Capture the cell that displays the provided text and extract its (x, y) central coordinate. 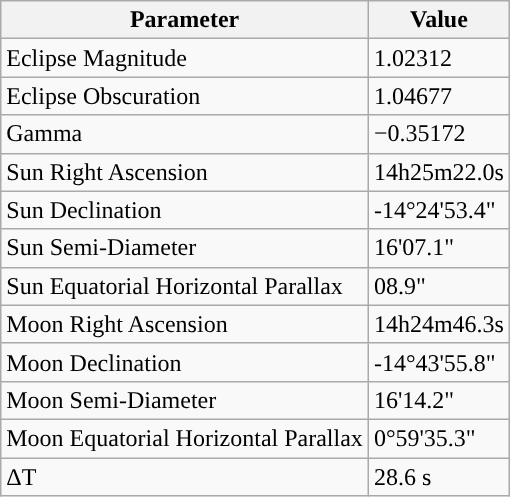
14h24m46.3s (438, 324)
−0.35172 (438, 134)
Moon Declination (185, 362)
Eclipse Obscuration (185, 96)
-14°24'53.4" (438, 210)
Sun Declination (185, 210)
28.6 s (438, 477)
Sun Semi-Diameter (185, 248)
16'14.2" (438, 400)
08.9" (438, 286)
Moon Equatorial Horizontal Parallax (185, 438)
1.02312 (438, 58)
1.04677 (438, 96)
Moon Semi-Diameter (185, 400)
Gamma (185, 134)
Value (438, 20)
Sun Right Ascension (185, 172)
16'07.1" (438, 248)
ΔT (185, 477)
0°59'35.3" (438, 438)
Moon Right Ascension (185, 324)
Sun Equatorial Horizontal Parallax (185, 286)
14h25m22.0s (438, 172)
Eclipse Magnitude (185, 58)
Parameter (185, 20)
-14°43'55.8" (438, 362)
